Extract the (X, Y) coordinate from the center of the cell holding the provided text.  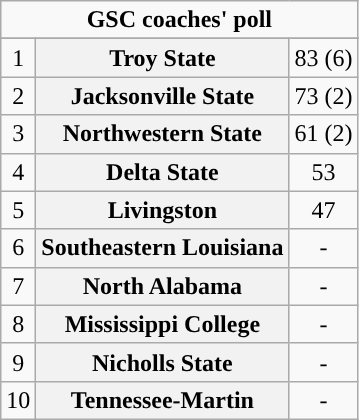
1 (18, 58)
2 (18, 96)
9 (18, 362)
North Alabama (162, 286)
47 (324, 210)
5 (18, 210)
10 (18, 400)
Nicholls State (162, 362)
3 (18, 134)
Mississippi College (162, 324)
Livingston (162, 210)
GSC coaches' poll (180, 20)
7 (18, 286)
8 (18, 324)
Northwestern State (162, 134)
83 (6) (324, 58)
Southeastern Louisiana (162, 248)
53 (324, 172)
Delta State (162, 172)
61 (2) (324, 134)
6 (18, 248)
Troy State (162, 58)
Tennessee-Martin (162, 400)
73 (2) (324, 96)
Jacksonville State (162, 96)
4 (18, 172)
